Search for the cell housing the specified text and yield its (x, y) center coordinate. 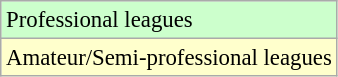
Amateur/Semi-professional leagues (169, 58)
Professional leagues (169, 20)
